Detect which cell encompasses the target text, then output its (x, y) center coordinate. 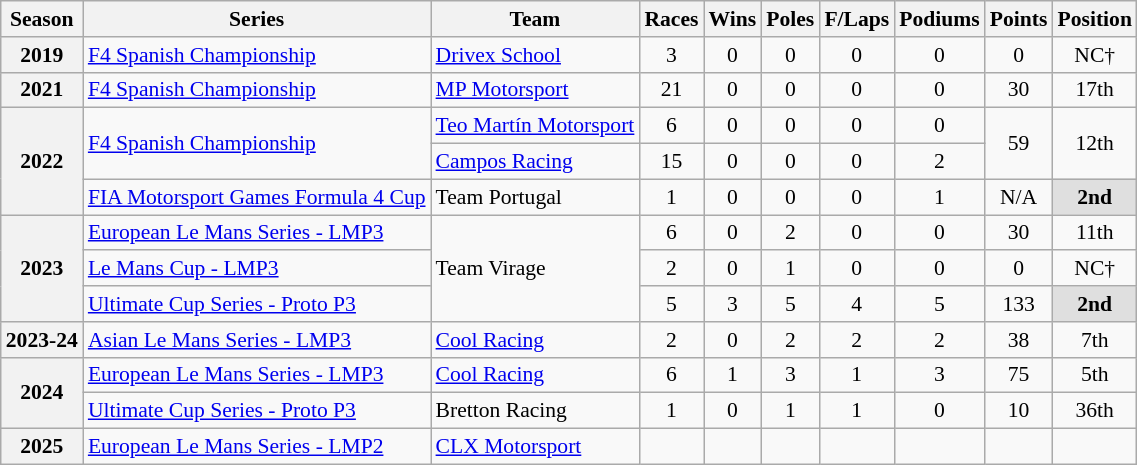
MP Motorsport (536, 90)
2022 (42, 162)
2019 (42, 55)
Team Portugal (536, 197)
European Le Mans Series - LMP2 (257, 447)
Campos Racing (536, 162)
F/Laps (856, 19)
38 (1019, 340)
CLX Motorsport (536, 447)
Poles (790, 19)
Drivex School (536, 55)
2021 (42, 90)
7th (1094, 340)
17th (1094, 90)
133 (1019, 304)
10 (1019, 411)
Points (1019, 19)
5th (1094, 375)
Podiums (940, 19)
2023-24 (42, 340)
Season (42, 19)
Series (257, 19)
Teo Martín Motorsport (536, 126)
75 (1019, 375)
FIA Motorsport Games Formula 4 Cup (257, 197)
11th (1094, 233)
59 (1019, 144)
4 (856, 304)
21 (671, 90)
Asian Le Mans Series - LMP3 (257, 340)
2024 (42, 392)
36th (1094, 411)
Position (1094, 19)
Team Virage (536, 268)
15 (671, 162)
Le Mans Cup - LMP3 (257, 269)
N/A (1019, 197)
Team (536, 19)
Bretton Racing (536, 411)
2023 (42, 268)
12th (1094, 144)
Races (671, 19)
Wins (733, 19)
2025 (42, 447)
